For the text-containing cell, return its midpoint in [x, y] coordinate format. 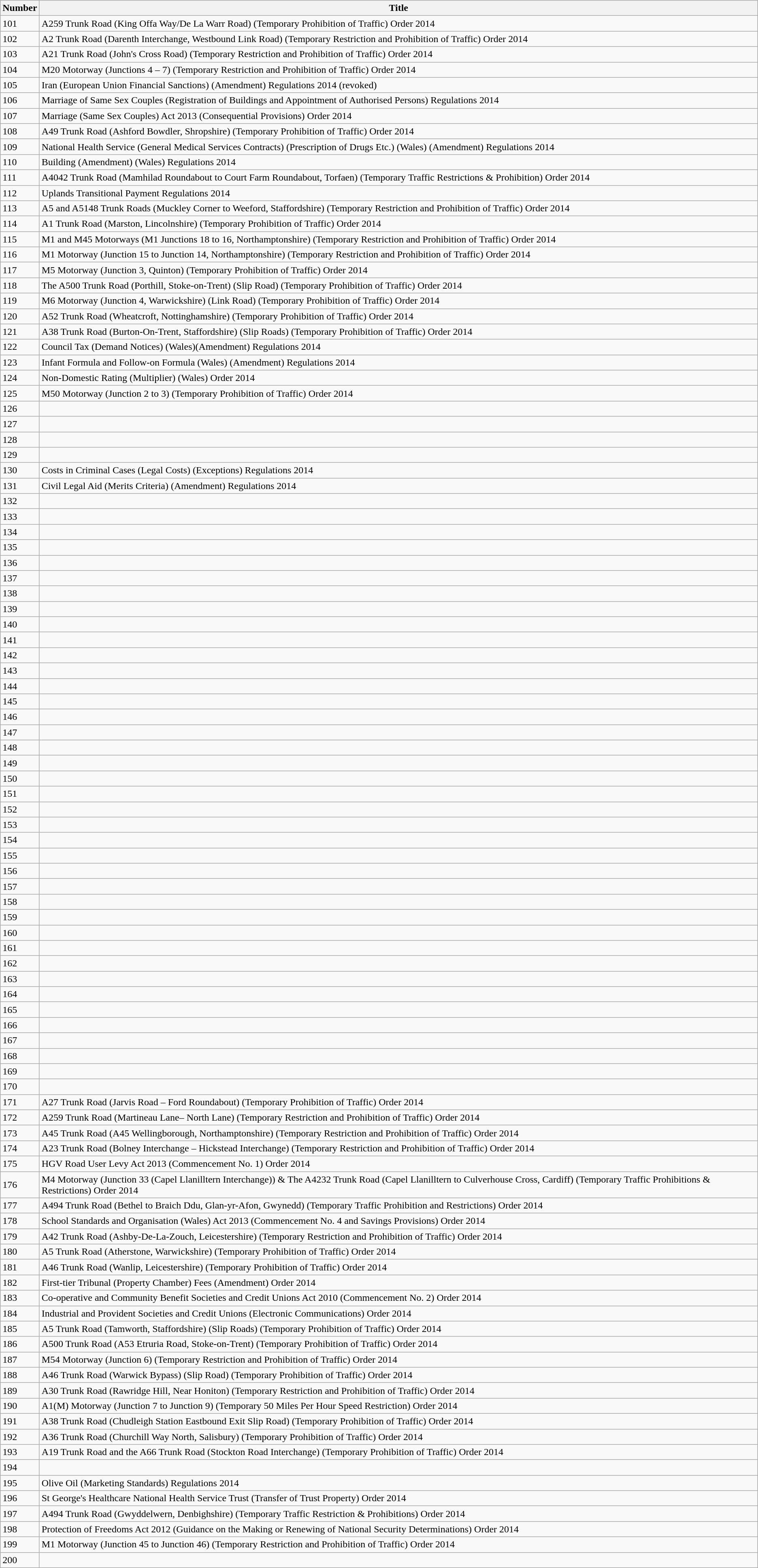
A494 Trunk Road (Gwyddelwern, Denbighshire) (Temporary Traffic Restriction & Prohibitions) Order 2014 [398, 1514]
The A500 Trunk Road (Porthill, Stoke-on-Trent) (Slip Road) (Temporary Prohibition of Traffic) Order 2014 [398, 285]
195 [20, 1483]
174 [20, 1148]
192 [20, 1437]
168 [20, 1056]
163 [20, 979]
A49 Trunk Road (Ashford Bowdler, Shropshire) (Temporary Prohibition of Traffic) Order 2014 [398, 131]
157 [20, 886]
A38 Trunk Road (Burton-On-Trent, Staffordshire) (Slip Roads) (Temporary Prohibition of Traffic) Order 2014 [398, 332]
161 [20, 948]
105 [20, 85]
133 [20, 517]
A19 Trunk Road and the A66 Trunk Road (Stockton Road Interchange) (Temporary Prohibition of Traffic) Order 2014 [398, 1452]
A30 Trunk Road (Rawridge Hill, Near Honiton) (Temporary Restriction and Prohibition of Traffic) Order 2014 [398, 1390]
Costs in Criminal Cases (Legal Costs) (Exceptions) Regulations 2014 [398, 470]
140 [20, 624]
152 [20, 809]
154 [20, 840]
158 [20, 902]
HGV Road User Levy Act 2013 (Commencement No. 1) Order 2014 [398, 1164]
193 [20, 1452]
Number [20, 8]
141 [20, 640]
School Standards and Organisation (Wales) Act 2013 (Commencement No. 4 and Savings Provisions) Order 2014 [398, 1221]
106 [20, 100]
St George's Healthcare National Health Service Trust (Transfer of Trust Property) Order 2014 [398, 1498]
181 [20, 1267]
M1 Motorway (Junction 45 to Junction 46) (Temporary Restriction and Prohibition of Traffic) Order 2014 [398, 1545]
149 [20, 763]
A259 Trunk Road (King Offa Way/De La Warr Road) (Temporary Prohibition of Traffic) Order 2014 [398, 23]
151 [20, 794]
A2 Trunk Road (Darenth Interchange, Westbound Link Road) (Temporary Restriction and Prohibition of Traffic) Order 2014 [398, 39]
Title [398, 8]
175 [20, 1164]
142 [20, 655]
M20 Motorway (Junctions 4 – 7) (Temporary Restriction and Prohibition of Traffic) Order 2014 [398, 70]
190 [20, 1406]
Co-operative and Community Benefit Societies and Credit Unions Act 2010 (Commencement No. 2) Order 2014 [398, 1298]
115 [20, 239]
110 [20, 162]
121 [20, 332]
135 [20, 547]
120 [20, 316]
143 [20, 670]
155 [20, 855]
A259 Trunk Road (Martineau Lane– North Lane) (Temporary Restriction and Prohibition of Traffic) Order 2014 [398, 1117]
150 [20, 779]
109 [20, 147]
180 [20, 1252]
184 [20, 1313]
A36 Trunk Road (Churchill Way North, Salisbury) (Temporary Prohibition of Traffic) Order 2014 [398, 1437]
Building (Amendment) (Wales) Regulations 2014 [398, 162]
130 [20, 470]
186 [20, 1344]
132 [20, 501]
M50 Motorway (Junction 2 to 3) (Temporary Prohibition of Traffic) Order 2014 [398, 393]
M5 Motorway (Junction 3, Quinton) (Temporary Prohibition of Traffic) Order 2014 [398, 270]
159 [20, 917]
179 [20, 1236]
102 [20, 39]
169 [20, 1071]
138 [20, 594]
A494 Trunk Road (Bethel to Braich Ddu, Glan-yr-Afon, Gwynedd) (Temporary Traffic Prohibition and Restrictions) Order 2014 [398, 1206]
Iran (European Union Financial Sanctions) (Amendment) Regulations 2014 (revoked) [398, 85]
129 [20, 455]
134 [20, 532]
122 [20, 347]
A46 Trunk Road (Wanlip, Leicestershire) (Temporary Prohibition of Traffic) Order 2014 [398, 1267]
107 [20, 116]
A21 Trunk Road (John's Cross Road) (Temporary Restriction and Prohibition of Traffic) Order 2014 [398, 54]
Civil Legal Aid (Merits Criteria) (Amendment) Regulations 2014 [398, 486]
A4042 Trunk Road (Mamhilad Roundabout to Court Farm Roundabout, Torfaen) (Temporary Traffic Restrictions & Prohibition) Order 2014 [398, 177]
101 [20, 23]
104 [20, 70]
178 [20, 1221]
139 [20, 609]
144 [20, 686]
A23 Trunk Road (Bolney Interchange – Hickstead Interchange) (Temporary Restriction and Prohibition of Traffic) Order 2014 [398, 1148]
128 [20, 439]
126 [20, 408]
194 [20, 1468]
Olive Oil (Marketing Standards) Regulations 2014 [398, 1483]
A1 Trunk Road (Marston, Lincolnshire) (Temporary Prohibition of Traffic) Order 2014 [398, 224]
160 [20, 932]
123 [20, 362]
First-tier Tribunal (Property Chamber) Fees (Amendment) Order 2014 [398, 1283]
M54 Motorway (Junction 6) (Temporary Restriction and Prohibition of Traffic) Order 2014 [398, 1360]
Industrial and Provident Societies and Credit Unions (Electronic Communications) Order 2014 [398, 1313]
164 [20, 994]
162 [20, 964]
167 [20, 1040]
Marriage (Same Sex Couples) Act 2013 (Consequential Provisions) Order 2014 [398, 116]
A46 Trunk Road (Warwick Bypass) (Slip Road) (Temporary Prohibition of Traffic) Order 2014 [398, 1375]
145 [20, 702]
M6 Motorway (Junction 4, Warwickshire) (Link Road) (Temporary Prohibition of Traffic) Order 2014 [398, 301]
M1 and M45 Motorways (M1 Junctions 18 to 16, Northamptonshire) (Temporary Restriction and Prohibition of Traffic) Order 2014 [398, 239]
165 [20, 1010]
199 [20, 1545]
A5 and A5148 Trunk Roads (Muckley Corner to Weeford, Staffordshire) (Temporary Restriction and Prohibition of Traffic) Order 2014 [398, 208]
Council Tax (Demand Notices) (Wales)(Amendment) Regulations 2014 [398, 347]
137 [20, 578]
103 [20, 54]
156 [20, 871]
114 [20, 224]
A38 Trunk Road (Chudleigh Station Eastbound Exit Slip Road) (Temporary Prohibition of Traffic) Order 2014 [398, 1421]
A42 Trunk Road (Ashby-De-La-Zouch, Leicestershire) (Temporary Restriction and Prohibition of Traffic) Order 2014 [398, 1236]
131 [20, 486]
108 [20, 131]
A1(M) Motorway (Junction 7 to Junction 9) (Temporary 50 Miles Per Hour Speed Restriction) Order 2014 [398, 1406]
177 [20, 1206]
113 [20, 208]
116 [20, 255]
Marriage of Same Sex Couples (Registration of Buildings and Appointment of Authorised Persons) Regulations 2014 [398, 100]
112 [20, 193]
148 [20, 748]
A27 Trunk Road (Jarvis Road – Ford Roundabout) (Temporary Prohibition of Traffic) Order 2014 [398, 1102]
197 [20, 1514]
170 [20, 1087]
National Health Service (General Medical Services Contracts) (Prescription of Drugs Etc.) (Wales) (Amendment) Regulations 2014 [398, 147]
A45 Trunk Road (A45 Wellingborough, Northamptonshire) (Temporary Restriction and Prohibition of Traffic) Order 2014 [398, 1133]
188 [20, 1375]
124 [20, 378]
166 [20, 1025]
119 [20, 301]
A5 Trunk Road (Atherstone, Warwickshire) (Temporary Prohibition of Traffic) Order 2014 [398, 1252]
198 [20, 1529]
A5 Trunk Road (Tamworth, Staffordshire) (Slip Roads) (Temporary Prohibition of Traffic) Order 2014 [398, 1329]
117 [20, 270]
185 [20, 1329]
136 [20, 563]
200 [20, 1560]
187 [20, 1360]
172 [20, 1117]
Uplands Transitional Payment Regulations 2014 [398, 193]
Protection of Freedoms Act 2012 (Guidance on the Making or Renewing of National Security Determinations) Order 2014 [398, 1529]
191 [20, 1421]
Infant Formula and Follow-on Formula (Wales) (Amendment) Regulations 2014 [398, 362]
146 [20, 717]
Non-Domestic Rating (Multiplier) (Wales) Order 2014 [398, 378]
182 [20, 1283]
171 [20, 1102]
147 [20, 732]
M1 Motorway (Junction 15 to Junction 14, Northamptonshire) (Temporary Restriction and Prohibition of Traffic) Order 2014 [398, 255]
153 [20, 825]
A500 Trunk Road (A53 Etruria Road, Stoke-on-Trent) (Temporary Prohibition of Traffic) Order 2014 [398, 1344]
183 [20, 1298]
196 [20, 1498]
176 [20, 1185]
125 [20, 393]
118 [20, 285]
111 [20, 177]
173 [20, 1133]
A52 Trunk Road (Wheatcroft, Nottinghamshire) (Temporary Prohibition of Traffic) Order 2014 [398, 316]
127 [20, 424]
189 [20, 1390]
